Provide the (x, y) coordinate of the cell's center where the given text is located.  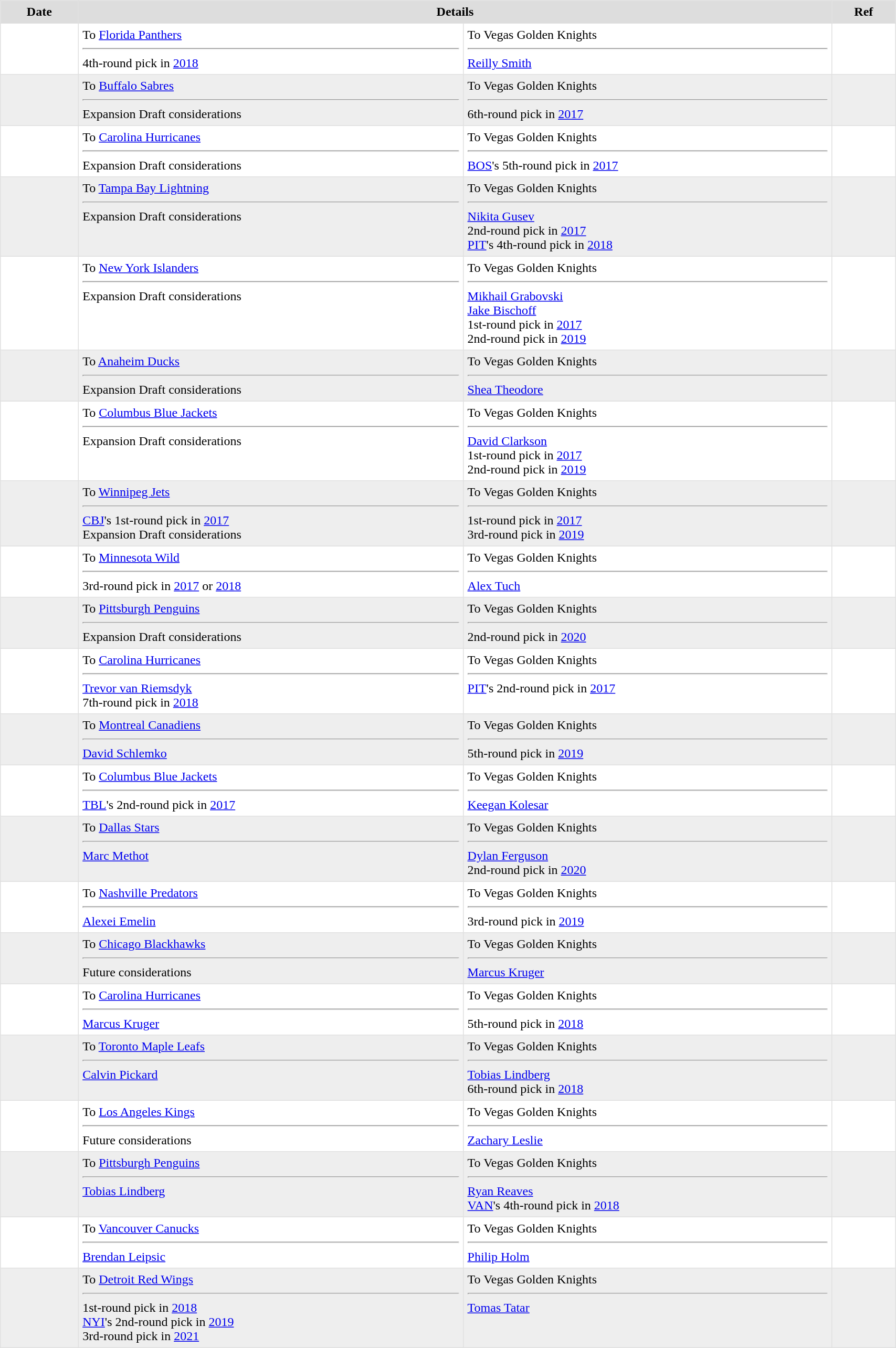
To Vegas Golden KnightsReilly Smith (648, 49)
To Los Angeles KingsFuture considerations (271, 1126)
To New York IslandersExpansion Draft considerations (271, 303)
To Pittsburgh PenguinsTobias Lindberg (271, 1184)
To Vegas Golden Knights6th-round pick in 2017 (648, 100)
To Vegas Golden KnightsDylan Ferguson2nd-round pick in 2020 (648, 849)
To Vegas Golden KnightsBOS's 5th-round pick in 2017 (648, 151)
To Chicago BlackhawksFuture considerations (271, 959)
To Vegas Golden KnightsTobias Lindberg6th-round pick in 2018 (648, 1068)
To Pittsburgh PenguinsExpansion Draft considerations (271, 623)
To Vegas Golden Knights5th-round pick in 2018 (648, 1009)
To Vegas Golden KnightsPIT's 2nd-round pick in 2017 (648, 681)
To Vegas Golden KnightsTomas Tatar (648, 1308)
To Vegas Golden KnightsZachary Leslie (648, 1126)
To Vegas Golden Knights2nd-round pick in 2020 (648, 623)
To Vegas Golden KnightsKeegan Kolesar (648, 791)
To Montreal CanadiensDavid Schlemko (271, 740)
To Columbus Blue JacketsExpansion Draft considerations (271, 441)
To Florida Panthers4th-round pick in 2018 (271, 49)
Ref (864, 12)
To Carolina HurricanesMarcus Kruger (271, 1009)
To Vegas Golden Knights5th-round pick in 2019 (648, 740)
To Vegas Golden Knights1st-round pick in 20173rd-round pick in 2019 (648, 513)
To Vegas Golden KnightsAlex Tuch (648, 572)
Date (39, 12)
To Vegas Golden KnightsDavid Clarkson1st-round pick in 20172nd-round pick in 2019 (648, 441)
To Vancouver CanucksBrendan Leipsic (271, 1242)
To Anaheim DucksExpansion Draft considerations (271, 376)
To Vegas Golden KnightsNikita Gusev2nd-round pick in 2017PIT's 4th-round pick in 2018 (648, 217)
To Carolina HurricanesTrevor van Riemsdyk7th-round pick in 2018 (271, 681)
To Detroit Red Wings1st-round pick in 2018NYI's 2nd-round pick in 20193rd-round pick in 2021 (271, 1308)
To Vegas Golden KnightsShea Theodore (648, 376)
To Vegas Golden KnightsRyan Reaves VAN's 4th-round pick in 2018 (648, 1184)
To Vegas Golden KnightsMarcus Kruger (648, 959)
To Vegas Golden Knights3rd-round pick in 2019 (648, 907)
To Tampa Bay LightningExpansion Draft considerations (271, 217)
To Nashville PredatorsAlexei Emelin (271, 907)
To Toronto Maple LeafsCalvin Pickard (271, 1068)
To Carolina HurricanesExpansion Draft considerations (271, 151)
To Vegas Golden KnightsMikhail GrabovskiJake Bischoff1st-round pick in 20172nd-round pick in 2019 (648, 303)
To Vegas Golden KnightsPhilip Holm (648, 1242)
To Columbus Blue JacketsTBL's 2nd-round pick in 2017 (271, 791)
To Buffalo SabresExpansion Draft considerations (271, 100)
To Winnipeg JetsCBJ's 1st-round pick in 2017Expansion Draft considerations (271, 513)
To Dallas StarsMarc Methot (271, 849)
To Minnesota Wild3rd-round pick in 2017 or 2018 (271, 572)
Details (455, 12)
